Pinpoint the cell where the given text exists, returning its [x, y] midpoint coordinate. 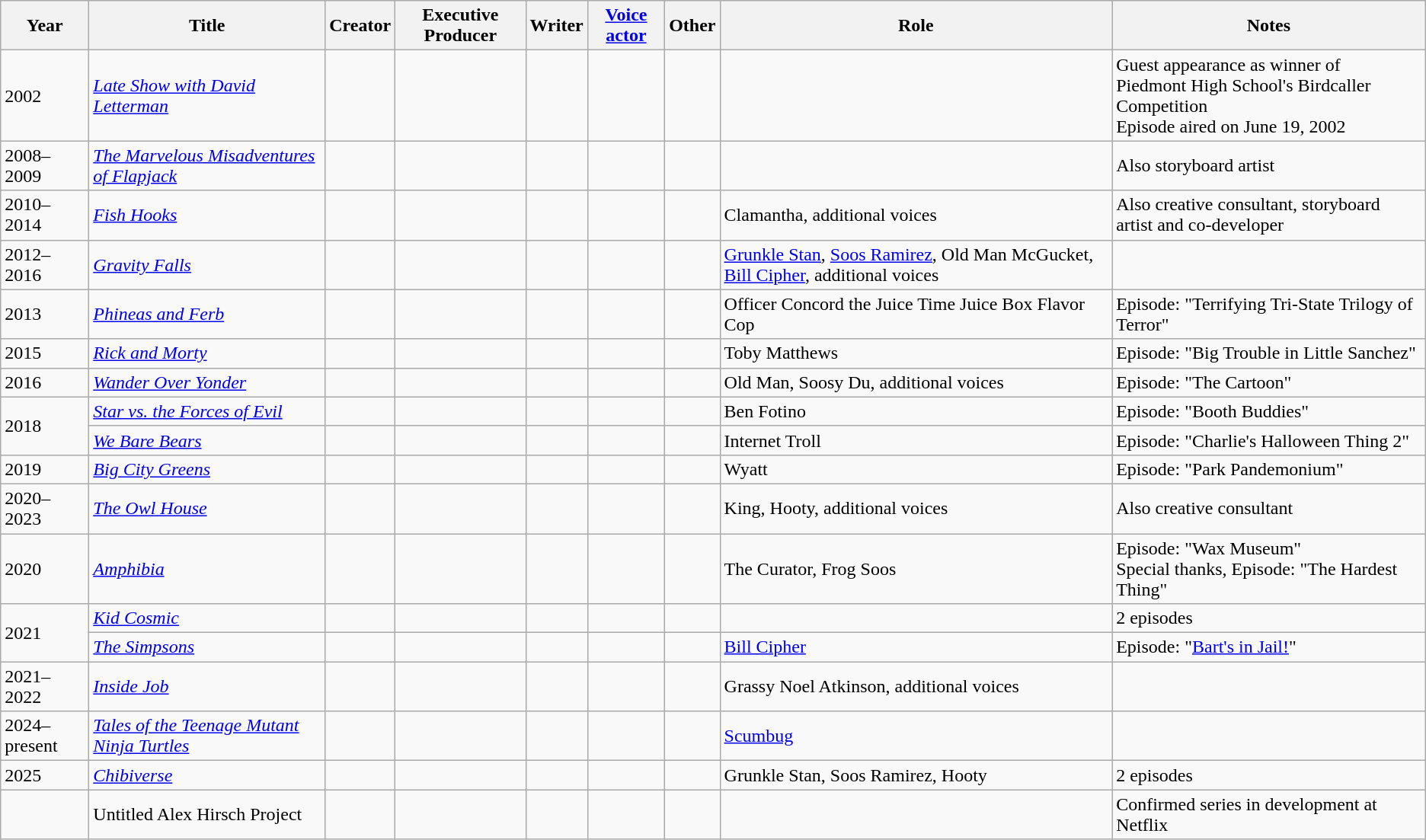
Star vs. the Forces of Evil [207, 411]
2010–2014 [45, 215]
Tales of the Teenage Mutant Ninja Turtles [207, 736]
The Owl House [207, 509]
Role [916, 26]
Inside Job [207, 687]
Amphibia [207, 568]
Grunkle Stan, Soos Ramirez, Old Man McGucket, Bill Cipher, additional voices [916, 265]
The Curator, Frog Soos [916, 568]
Wyatt [916, 469]
2019 [45, 469]
Chibiverse [207, 775]
Episode: "Park Pandemonium" [1269, 469]
Creator [360, 26]
Officer Concord the Juice Time Juice Box Flavor Cop [916, 314]
Grunkle Stan, Soos Ramirez, Hooty [916, 775]
2015 [45, 353]
Clamantha, additional voices [916, 215]
2013 [45, 314]
Also creative consultant [1269, 509]
Internet Troll [916, 440]
Guest appearance as winner of Piedmont High School's Birdcaller CompetitionEpisode aired on June 19, 2002 [1269, 96]
Gravity Falls [207, 265]
Voice actor [626, 26]
Toby Matthews [916, 353]
Phineas and Ferb [207, 314]
Title [207, 26]
Wander Over Yonder [207, 382]
2002 [45, 96]
Writer [556, 26]
Grassy Noel Atkinson, additional voices [916, 687]
Notes [1269, 26]
2021 [45, 633]
Episode: "Wax Museum"Special thanks, Episode: "The Hardest Thing" [1269, 568]
Bill Cipher [916, 647]
Rick and Morty [207, 353]
Episode: "Charlie's Halloween Thing 2" [1269, 440]
Episode: "Bart's in Jail!" [1269, 647]
Episode: "Booth Buddies" [1269, 411]
2020 [45, 568]
The Marvelous Misadventures of Flapjack [207, 166]
Episode: "Terrifying Tri-State Trilogy of Terror" [1269, 314]
Episode: "Big Trouble in Little Sanchez" [1269, 353]
Scumbug [916, 736]
Fish Hooks [207, 215]
Year [45, 26]
Also storyboard artist [1269, 166]
2025 [45, 775]
King, Hooty, additional voices [916, 509]
The Simpsons [207, 647]
Untitled Alex Hirsch Project [207, 815]
2018 [45, 426]
Also creative consultant, storyboard artist and co-developer [1269, 215]
Kid Cosmic [207, 618]
Confirmed series in development at Netflix [1269, 815]
Late Show with David Letterman [207, 96]
2020–2023 [45, 509]
2016 [45, 382]
Big City Greens [207, 469]
Other [692, 26]
2021–2022 [45, 687]
2012–2016 [45, 265]
Episode: "The Cartoon" [1269, 382]
Ben Fotino [916, 411]
Old Man, Soosy Du, additional voices [916, 382]
We Bare Bears [207, 440]
2024–present [45, 736]
2008–2009 [45, 166]
Executive Producer [460, 26]
